For the text-containing cell, return its midpoint in [X, Y] coordinate format. 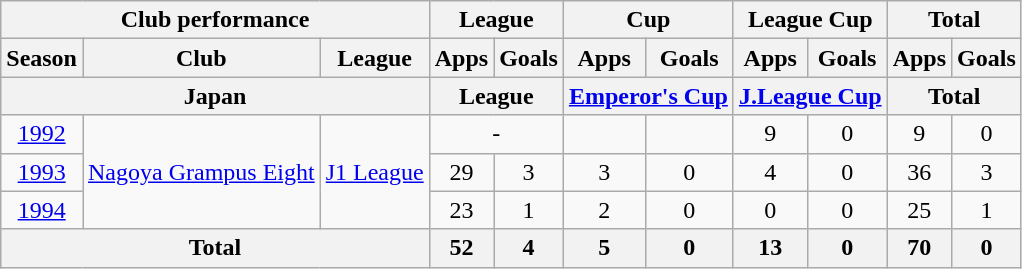
J.League Cup [810, 96]
Club performance [215, 20]
1993 [42, 172]
2 [604, 210]
23 [461, 210]
52 [461, 248]
Club [201, 58]
Nagoya Grampus Eight [201, 172]
J1 League [374, 172]
1994 [42, 210]
1992 [42, 134]
- [496, 134]
Season [42, 58]
25 [919, 210]
Japan [215, 96]
Cup [648, 20]
League Cup [810, 20]
29 [461, 172]
36 [919, 172]
13 [770, 248]
5 [604, 248]
70 [919, 248]
Emperor's Cup [648, 96]
